Pinpoint the cell where the given text exists, returning its (X, Y) midpoint coordinate. 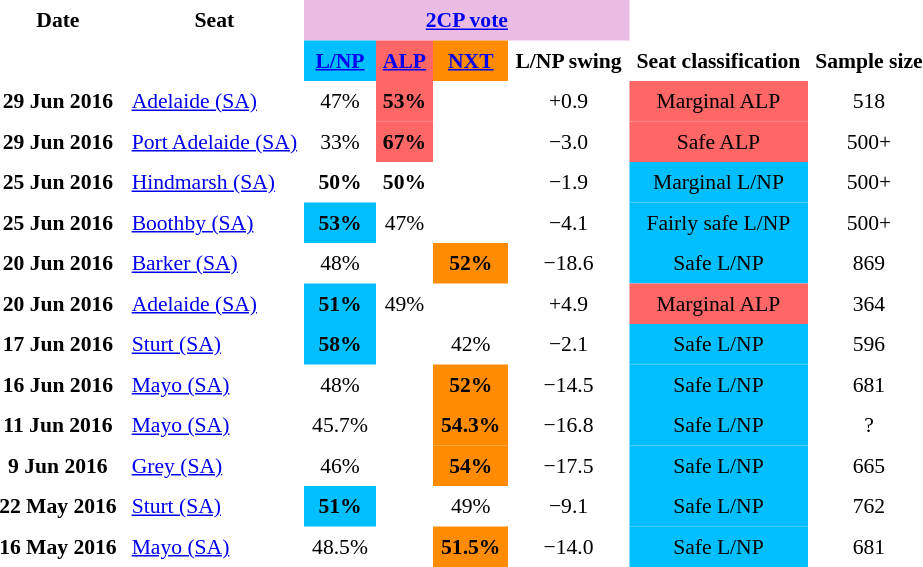
L/NP swing (568, 60)
Hindmarsh (SA) (214, 182)
2CP vote (467, 20)
Seat classification (718, 60)
46% (340, 466)
−17.5 (568, 466)
−14.5 (568, 384)
33% (340, 142)
Boothby (SA) (214, 222)
−2.1 (568, 344)
54% (471, 466)
L/NP (340, 60)
+0.9 (568, 101)
−4.1 (568, 222)
Seat (214, 20)
Port Adelaide (SA) (214, 142)
Grey (SA) (214, 466)
Barker (SA) (214, 263)
42% (471, 344)
Fairly safe L/NP (718, 222)
−1.9 (568, 182)
−3.0 (568, 142)
Safe ALP (718, 142)
−14.0 (568, 546)
45.7% (340, 425)
51.5% (471, 546)
48.5% (340, 546)
−18.6 (568, 263)
58% (340, 344)
Marginal L/NP (718, 182)
−9.1 (568, 506)
ALP (404, 60)
−16.8 (568, 425)
NXT (471, 60)
+4.9 (568, 304)
54.3% (471, 425)
67% (404, 142)
